Identify which cell holds the provided text, then report its (x, y) central coordinate. 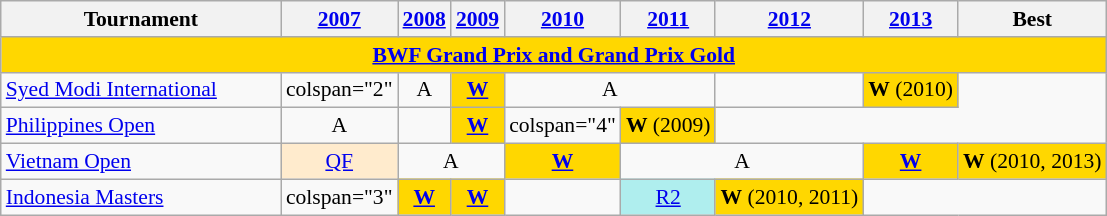
2012 (789, 19)
W (2010, 2011) (789, 197)
W (2010) (910, 90)
W (2009) (668, 126)
R2 (668, 197)
2009 (478, 19)
Indonesia Masters (141, 197)
W (2010, 2013) (1032, 162)
2010 (562, 19)
Syed Modi International (141, 90)
Best (1032, 19)
colspan="2" (340, 90)
QF (340, 162)
Vietnam Open (141, 162)
colspan="3" (340, 197)
2007 (340, 19)
2008 (424, 19)
2013 (910, 19)
Philippines Open (141, 126)
2011 (668, 19)
BWF Grand Prix and Grand Prix Gold (554, 55)
Tournament (141, 19)
colspan="4" (562, 126)
